Extract the [X, Y] coordinate from the center of the cell holding the provided text.  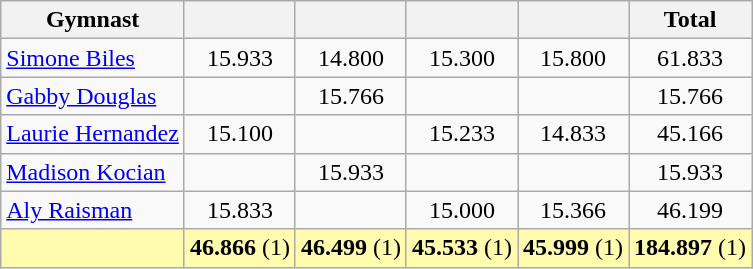
Aly Raisman [93, 210]
15.100 [240, 134]
15.833 [240, 210]
46.866 (1) [240, 248]
15.366 [574, 210]
Gabby Douglas [93, 96]
45.166 [690, 134]
45.999 (1) [574, 248]
15.800 [574, 58]
Gymnast [93, 20]
Madison Kocian [93, 172]
61.833 [690, 58]
14.833 [574, 134]
46.499 (1) [350, 248]
Total [690, 20]
Simone Biles [93, 58]
15.000 [462, 210]
15.300 [462, 58]
14.800 [350, 58]
184.897 (1) [690, 248]
46.199 [690, 210]
15.233 [462, 134]
Laurie Hernandez [93, 134]
45.533 (1) [462, 248]
